Return (x, y) of the center of cell containing provided text 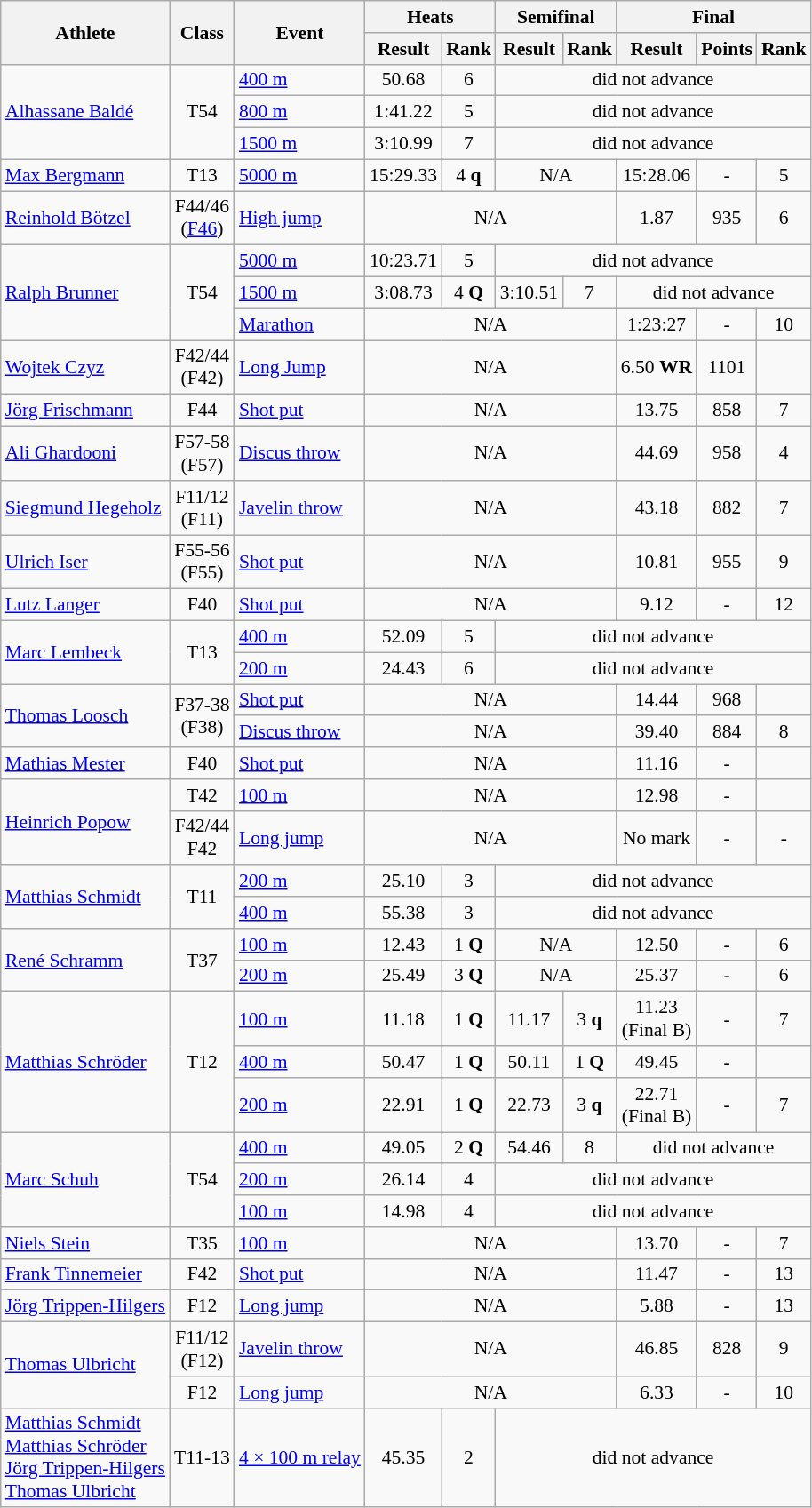
F11/12(F12) (203, 1349)
46.85 (657, 1349)
3:10.51 (529, 293)
955 (727, 562)
Max Bergmann (85, 175)
Points (727, 49)
Athlete (85, 32)
884 (727, 732)
Ali Ghardooni (85, 453)
6.33 (657, 1392)
Long Jump (300, 368)
45.35 (403, 1457)
Marathon (300, 324)
T12 (203, 1062)
F42/44F42 (203, 837)
50.68 (403, 80)
25.10 (403, 882)
828 (727, 1349)
15:29.33 (403, 175)
Alhassane Baldé (85, 112)
49.05 (403, 1148)
Reinhold Bötzel (85, 219)
Semifinal (556, 17)
Matthias Schmidt (85, 898)
968 (727, 700)
11.47 (657, 1274)
15:28.06 (657, 175)
4 q (469, 175)
25.49 (403, 976)
12.43 (403, 945)
10:23.71 (403, 261)
52.09 (403, 637)
50.11 (529, 1062)
858 (727, 411)
13.75 (657, 411)
12.98 (657, 795)
Final (714, 17)
Thomas Loosch (85, 716)
Marc Schuh (85, 1180)
49.45 (657, 1062)
Mathias Mester (85, 763)
No mark (657, 837)
13.70 (657, 1243)
T37 (203, 960)
14.98 (403, 1211)
Wojtek Czyz (85, 368)
800 m (300, 112)
22.71(Final B) (657, 1105)
55.38 (403, 913)
F42/44(F42) (203, 368)
44.69 (657, 453)
F44 (203, 411)
25.37 (657, 976)
Thomas Ulbricht (85, 1365)
Event (300, 32)
Jörg Trippen-Hilgers (85, 1306)
Niels Stein (85, 1243)
22.91 (403, 1105)
T42 (203, 795)
6.50 WR (657, 368)
F55-56(F55) (203, 562)
Siegmund Hegeholz (85, 508)
1.87 (657, 219)
4 × 100 m relay (300, 1457)
11.18 (403, 1018)
Frank Tinnemeier (85, 1274)
High jump (300, 219)
3:08.73 (403, 293)
T11-13 (203, 1457)
2 (469, 1457)
René Schramm (85, 960)
11.23(Final B) (657, 1018)
Matthias Schröder (85, 1062)
Matthias SchmidtMatthias SchröderJörg Trippen-HilgersThomas Ulbricht (85, 1457)
F57-58(F57) (203, 453)
935 (727, 219)
T35 (203, 1243)
Heats (430, 17)
11.17 (529, 1018)
T11 (203, 898)
26.14 (403, 1180)
Jörg Frischmann (85, 411)
14.44 (657, 700)
1101 (727, 368)
F42 (203, 1274)
9.12 (657, 605)
F11/12(F11) (203, 508)
1:23:27 (657, 324)
3 Q (469, 976)
Ralph Brunner (85, 293)
54.46 (529, 1148)
882 (727, 508)
50.47 (403, 1062)
Ulrich Iser (85, 562)
Lutz Langer (85, 605)
F37-38(F38) (203, 716)
11.16 (657, 763)
24.43 (403, 668)
12 (784, 605)
2 Q (469, 1148)
1:41.22 (403, 112)
F44/46(F46) (203, 219)
3:10.99 (403, 144)
22.73 (529, 1105)
958 (727, 453)
Marc Lembeck (85, 652)
12.50 (657, 945)
5.88 (657, 1306)
Class (203, 32)
Heinrich Popow (85, 823)
43.18 (657, 508)
10.81 (657, 562)
4 Q (469, 293)
39.40 (657, 732)
